Detect which cell encompasses the target text, then output its (X, Y) center coordinate. 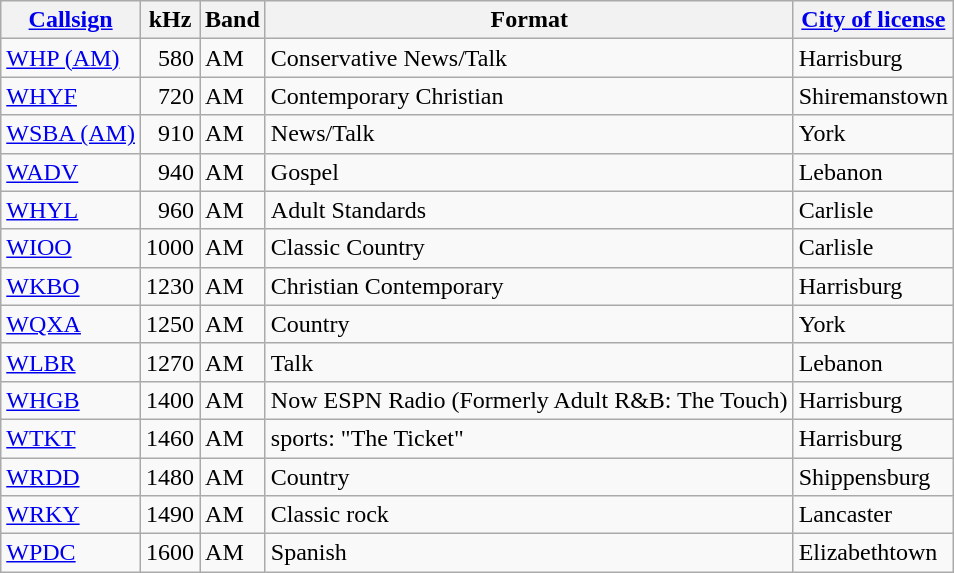
1490 (170, 515)
WQXA (71, 324)
WHYL (71, 210)
WPDC (71, 553)
sports: "The Ticket" (529, 438)
WRDD (71, 477)
WIOO (71, 248)
WHP (AM) (71, 58)
1250 (170, 324)
Shiremanstown (873, 96)
WADV (71, 172)
Christian Contemporary (529, 286)
Callsign (71, 20)
News/Talk (529, 134)
960 (170, 210)
kHz (170, 20)
720 (170, 96)
910 (170, 134)
WTKT (71, 438)
940 (170, 172)
1480 (170, 477)
Conservative News/Talk (529, 58)
1400 (170, 400)
Now ESPN Radio (Formerly Adult R&B: The Touch) (529, 400)
Elizabethtown (873, 553)
1000 (170, 248)
Talk (529, 362)
WLBR (71, 362)
WRKY (71, 515)
Classic Country (529, 248)
Contemporary Christian (529, 96)
Shippensburg (873, 477)
1230 (170, 286)
1600 (170, 553)
Lancaster (873, 515)
WHGB (71, 400)
City of license (873, 20)
WKBO (71, 286)
580 (170, 58)
Adult Standards (529, 210)
Classic rock (529, 515)
Gospel (529, 172)
WHYF (71, 96)
Format (529, 20)
Band (233, 20)
Spanish (529, 553)
WSBA (AM) (71, 134)
1270 (170, 362)
1460 (170, 438)
